Search for the cell housing the specified text and yield its [x, y] center coordinate. 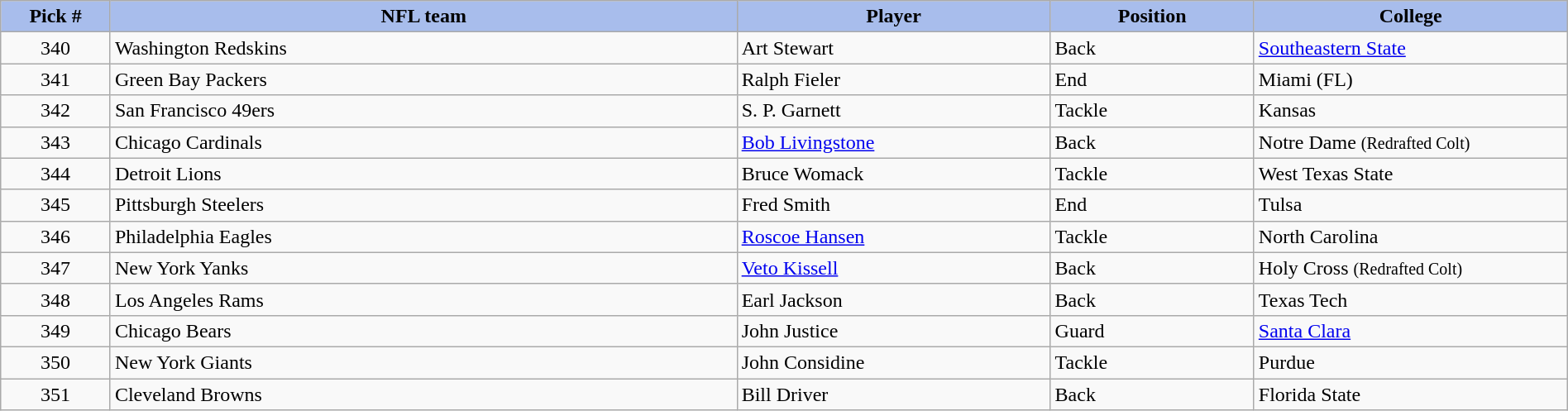
Los Angeles Rams [423, 299]
New York Yanks [423, 268]
Notre Dame (Redrafted Colt) [1411, 142]
Bob Livingstone [893, 142]
Chicago Cardinals [423, 142]
Earl Jackson [893, 299]
John Justice [893, 331]
346 [56, 237]
347 [56, 268]
Tulsa [1411, 205]
344 [56, 174]
Chicago Bears [423, 331]
Holy Cross (Redrafted Colt) [1411, 268]
New York Giants [423, 362]
Position [1152, 17]
Bruce Womack [893, 174]
350 [56, 362]
John Considine [893, 362]
Southeastern State [1411, 48]
351 [56, 394]
Roscoe Hansen [893, 237]
Texas Tech [1411, 299]
Pick # [56, 17]
343 [56, 142]
342 [56, 111]
College [1411, 17]
West Texas State [1411, 174]
341 [56, 79]
NFL team [423, 17]
Cleveland Browns [423, 394]
Washington Redskins [423, 48]
340 [56, 48]
Florida State [1411, 394]
S. P. Garnett [893, 111]
Fred Smith [893, 205]
Art Stewart [893, 48]
Ralph Fieler [893, 79]
Veto Kissell [893, 268]
345 [56, 205]
348 [56, 299]
Pittsburgh Steelers [423, 205]
North Carolina [1411, 237]
Santa Clara [1411, 331]
Miami (FL) [1411, 79]
Kansas [1411, 111]
349 [56, 331]
Detroit Lions [423, 174]
Guard [1152, 331]
Green Bay Packers [423, 79]
San Francisco 49ers [423, 111]
Philadelphia Eagles [423, 237]
Bill Driver [893, 394]
Purdue [1411, 362]
Player [893, 17]
